Search for the cell housing the specified text and yield its [x, y] center coordinate. 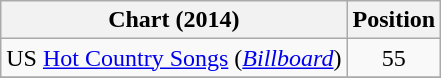
55 [394, 58]
US Hot Country Songs (Billboard) [174, 58]
Position [394, 20]
Chart (2014) [174, 20]
